Scan for the cell matching the given text and deliver its (X, Y) coordinate at center. 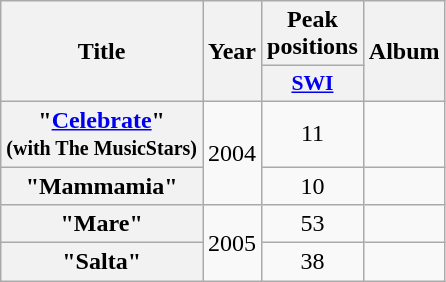
Title (102, 52)
SWI (313, 84)
11 (313, 134)
"Salta" (102, 262)
"Mammamia" (102, 185)
"Mare" (102, 224)
Album (404, 52)
10 (313, 185)
Peak positions (313, 34)
2005 (232, 243)
53 (313, 224)
2004 (232, 152)
Year (232, 52)
"Celebrate" (with The MusicStars) (102, 134)
38 (313, 262)
